Return the (x, y) coordinate for the center point of the cell that contains the specified text.  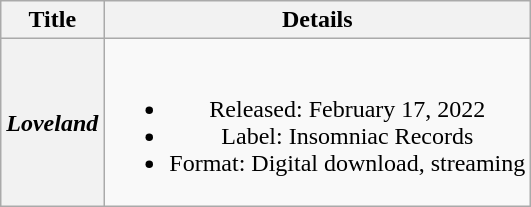
Title (52, 20)
Released: February 17, 2022Label: Insomniac RecordsFormat: Digital download, streaming (318, 122)
Loveland (52, 122)
Details (318, 20)
